Return (X, Y) of the center of cell containing provided text 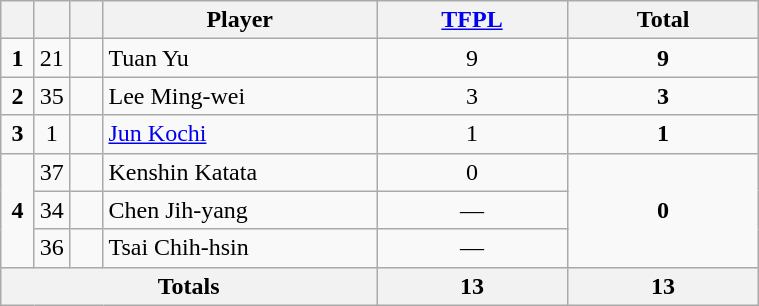
Chen Jih-yang (240, 210)
2 (18, 96)
Kenshin Katata (240, 172)
Lee Ming-wei (240, 96)
4 (18, 210)
35 (52, 96)
36 (52, 248)
Jun Kochi (240, 134)
Tsai Chih-hsin (240, 248)
TFPL (472, 20)
Tuan Yu (240, 58)
Total (664, 20)
21 (52, 58)
37 (52, 172)
Totals (189, 286)
Player (240, 20)
34 (52, 210)
